Return the (X, Y) coordinate for the center point of the cell that contains the specified text.  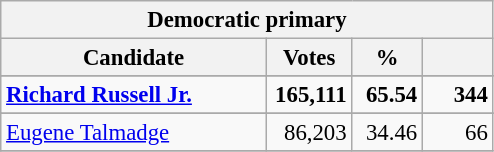
66 (458, 133)
86,203 (309, 133)
165,111 (309, 95)
Richard Russell Jr. (134, 95)
65.54 (388, 95)
% (388, 58)
Votes (309, 58)
344 (458, 95)
Eugene Talmadge (134, 133)
34.46 (388, 133)
Candidate (134, 58)
Democratic primary (247, 20)
